Capture the cell that displays the provided text and extract its [x, y] central coordinate. 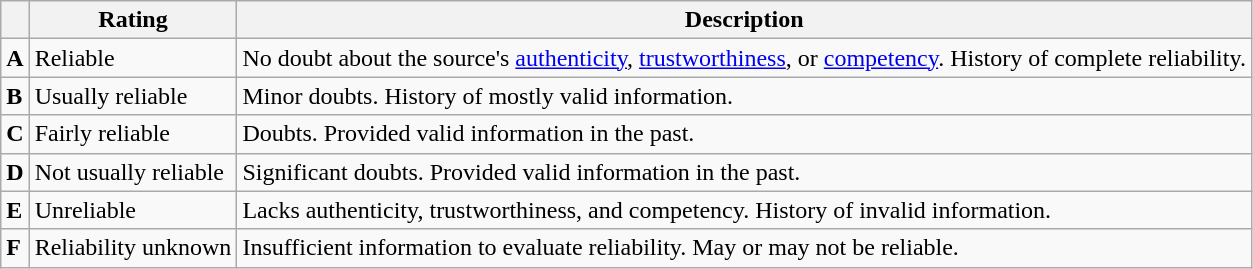
C [15, 134]
No doubt about the source's authenticity, trustworthiness, or competency. History of complete reliability. [744, 58]
Not usually reliable [133, 172]
F [15, 248]
Minor doubts. History of mostly valid information. [744, 96]
Description [744, 20]
E [15, 210]
Insufficient information to evaluate reliability. May or may not be reliable. [744, 248]
Significant doubts. Provided valid information in the past. [744, 172]
Rating [133, 20]
Fairly reliable [133, 134]
A [15, 58]
B [15, 96]
D [15, 172]
Usually reliable [133, 96]
Reliability unknown [133, 248]
Reliable [133, 58]
Lacks authenticity, trustworthiness, and competency. History of invalid information. [744, 210]
Unreliable [133, 210]
Doubts. Provided valid information in the past. [744, 134]
